Search for the cell housing the specified text and yield its (X, Y) center coordinate. 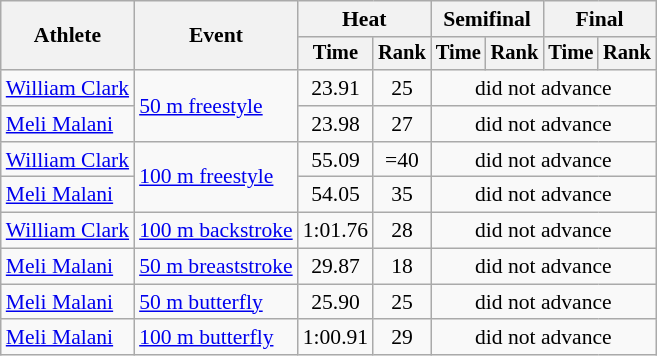
23.91 (336, 88)
35 (402, 195)
100 m freestyle (216, 178)
54.05 (336, 195)
28 (402, 231)
55.09 (336, 160)
1:00.91 (336, 338)
25.90 (336, 302)
27 (402, 124)
Athlete (68, 36)
50 m freestyle (216, 106)
29.87 (336, 267)
Heat (364, 19)
50 m butterfly (216, 302)
Event (216, 36)
100 m butterfly (216, 338)
50 m breaststroke (216, 267)
1:01.76 (336, 231)
Semifinal (487, 19)
18 (402, 267)
=40 (402, 160)
100 m backstroke (216, 231)
29 (402, 338)
23.98 (336, 124)
Final (599, 19)
